For the text-containing cell, return its midpoint in (X, Y) coordinate format. 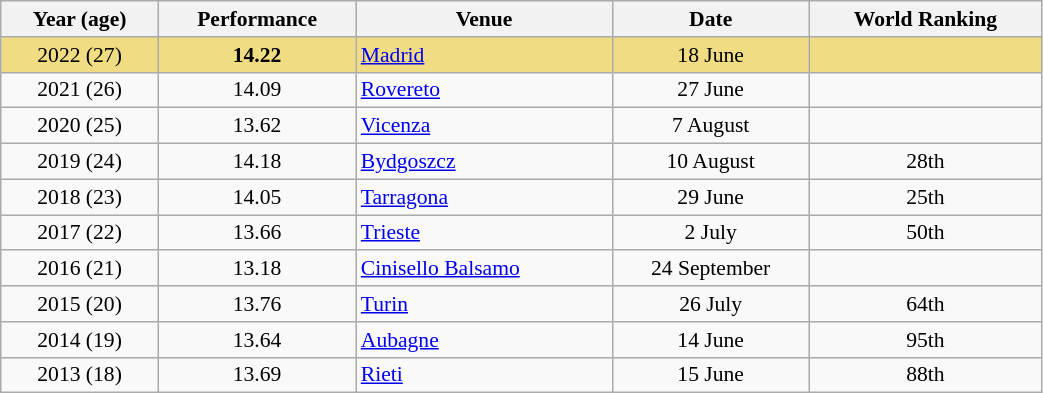
2 July (710, 233)
Aubagne (484, 340)
14.09 (256, 90)
13.64 (256, 340)
64th (926, 304)
14 June (710, 340)
2018 (23) (80, 197)
14.22 (256, 55)
Rieti (484, 375)
26 July (710, 304)
15 June (710, 375)
Cinisello Balsamo (484, 269)
Madrid (484, 55)
50th (926, 233)
Date (710, 19)
2014 (19) (80, 340)
Venue (484, 19)
Tarragona (484, 197)
Performance (256, 19)
18 June (710, 55)
2015 (20) (80, 304)
2021 (26) (80, 90)
2017 (22) (80, 233)
Year (age) (80, 19)
Bydgoszcz (484, 162)
Turin (484, 304)
13.66 (256, 233)
29 June (710, 197)
95th (926, 340)
14.05 (256, 197)
14.18 (256, 162)
25th (926, 197)
Rovereto (484, 90)
13.18 (256, 269)
13.76 (256, 304)
88th (926, 375)
7 August (710, 126)
Vicenza (484, 126)
24 September (710, 269)
World Ranking (926, 19)
2022 (27) (80, 55)
2019 (24) (80, 162)
2020 (25) (80, 126)
Trieste (484, 233)
13.62 (256, 126)
13.69 (256, 375)
2016 (21) (80, 269)
27 June (710, 90)
10 August (710, 162)
2013 (18) (80, 375)
28th (926, 162)
